Detect which cell encompasses the target text, then output its [X, Y] center coordinate. 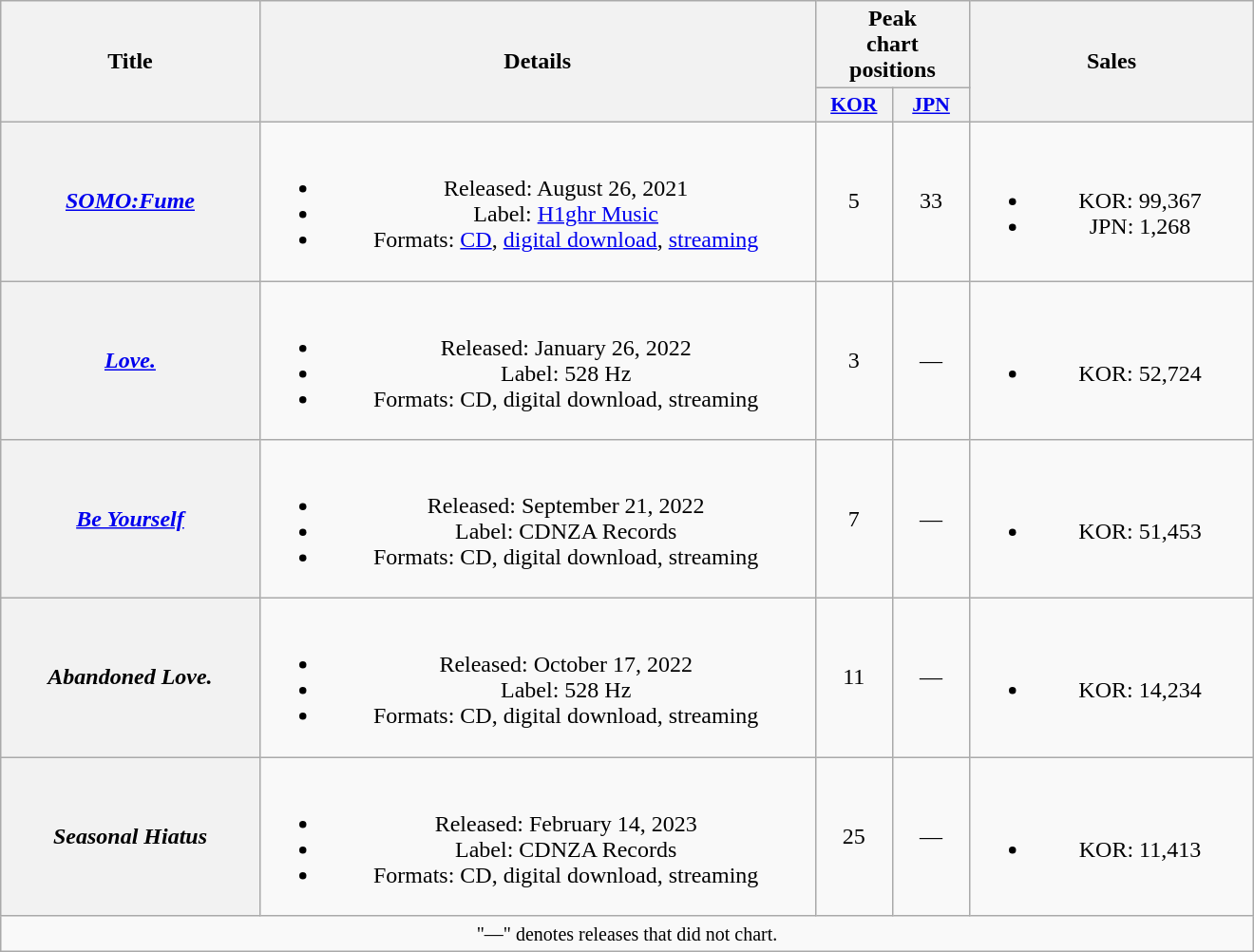
Details [538, 62]
Released: January 26, 2022Label: 528 HzFormats: CD, digital download, streaming [538, 361]
Peakchartpositions [893, 45]
5 [853, 201]
KOR: 14,234 [1111, 678]
Sales [1111, 62]
25 [853, 836]
KOR: 99,367JPN: 1,268 [1111, 201]
Be Yourself [130, 519]
Released: September 21, 2022Label: CDNZA RecordsFormats: CD, digital download, streaming [538, 519]
Abandoned Love. [130, 678]
Released: August 26, 2021Label: H1ghr MusicFormats: CD, digital download, streaming [538, 201]
KOR: 52,724 [1111, 361]
33 [931, 201]
SOMO:Fume [130, 201]
Seasonal Hiatus [130, 836]
Released: October 17, 2022Label: 528 HzFormats: CD, digital download, streaming [538, 678]
JPN [931, 105]
3 [853, 361]
7 [853, 519]
Title [130, 62]
11 [853, 678]
KOR [853, 105]
KOR: 11,413 [1111, 836]
Released: February 14, 2023Label: CDNZA RecordsFormats: CD, digital download, streaming [538, 836]
KOR: 51,453 [1111, 519]
"—" denotes releases that did not chart. [627, 934]
Love. [130, 361]
